Determine the [X, Y] coordinate at the center of the cell enclosing the given text.  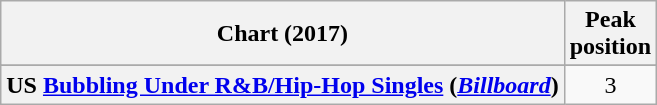
3 [610, 85]
Peak position [610, 34]
US Bubbling Under R&B/Hip-Hop Singles (Billboard) [282, 85]
Chart (2017) [282, 34]
